Capture the cell that displays the provided text and extract its [X, Y] central coordinate. 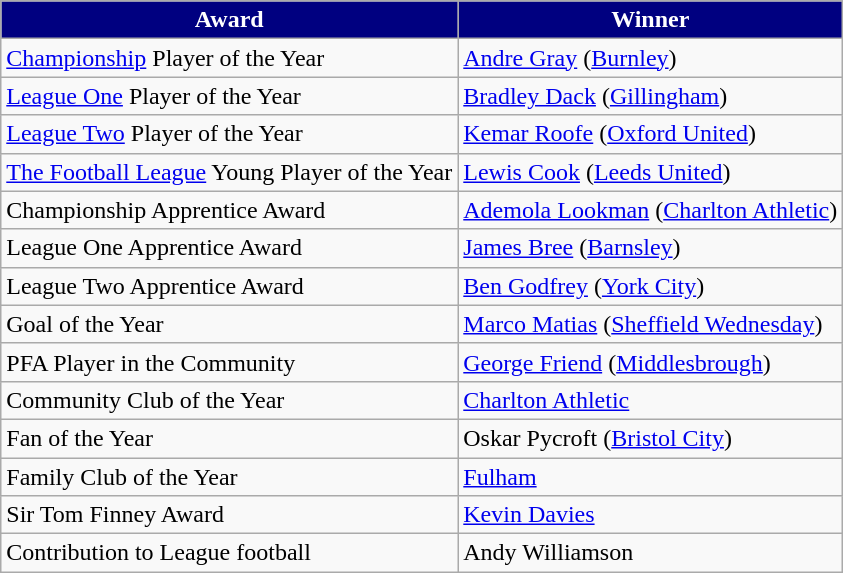
Oskar Pycroft (Bristol City) [650, 438]
The Football League Young Player of the Year [230, 172]
James Bree (Barnsley) [650, 248]
Kevin Davies [650, 515]
PFA Player in the Community [230, 362]
Award [230, 20]
George Friend (Middlesbrough) [650, 362]
Kemar Roofe (Oxford United) [650, 134]
Andre Gray (Burnley) [650, 58]
League One Apprentice Award [230, 248]
Ademola Lookman (Charlton Athletic) [650, 210]
Bradley Dack (Gillingham) [650, 96]
Family Club of the Year [230, 477]
Andy Williamson [650, 553]
Community Club of the Year [230, 400]
Fulham [650, 477]
League One Player of the Year [230, 96]
Lewis Cook (Leeds United) [650, 172]
Championship Apprentice Award [230, 210]
League Two Player of the Year [230, 134]
Contribution to League football [230, 553]
Fan of the Year [230, 438]
Winner [650, 20]
League Two Apprentice Award [230, 286]
Ben Godfrey (York City) [650, 286]
Championship Player of the Year [230, 58]
Sir Tom Finney Award [230, 515]
Marco Matias (Sheffield Wednesday) [650, 324]
Goal of the Year [230, 324]
Charlton Athletic [650, 400]
